Pinpoint the cell where the given text exists, returning its [x, y] midpoint coordinate. 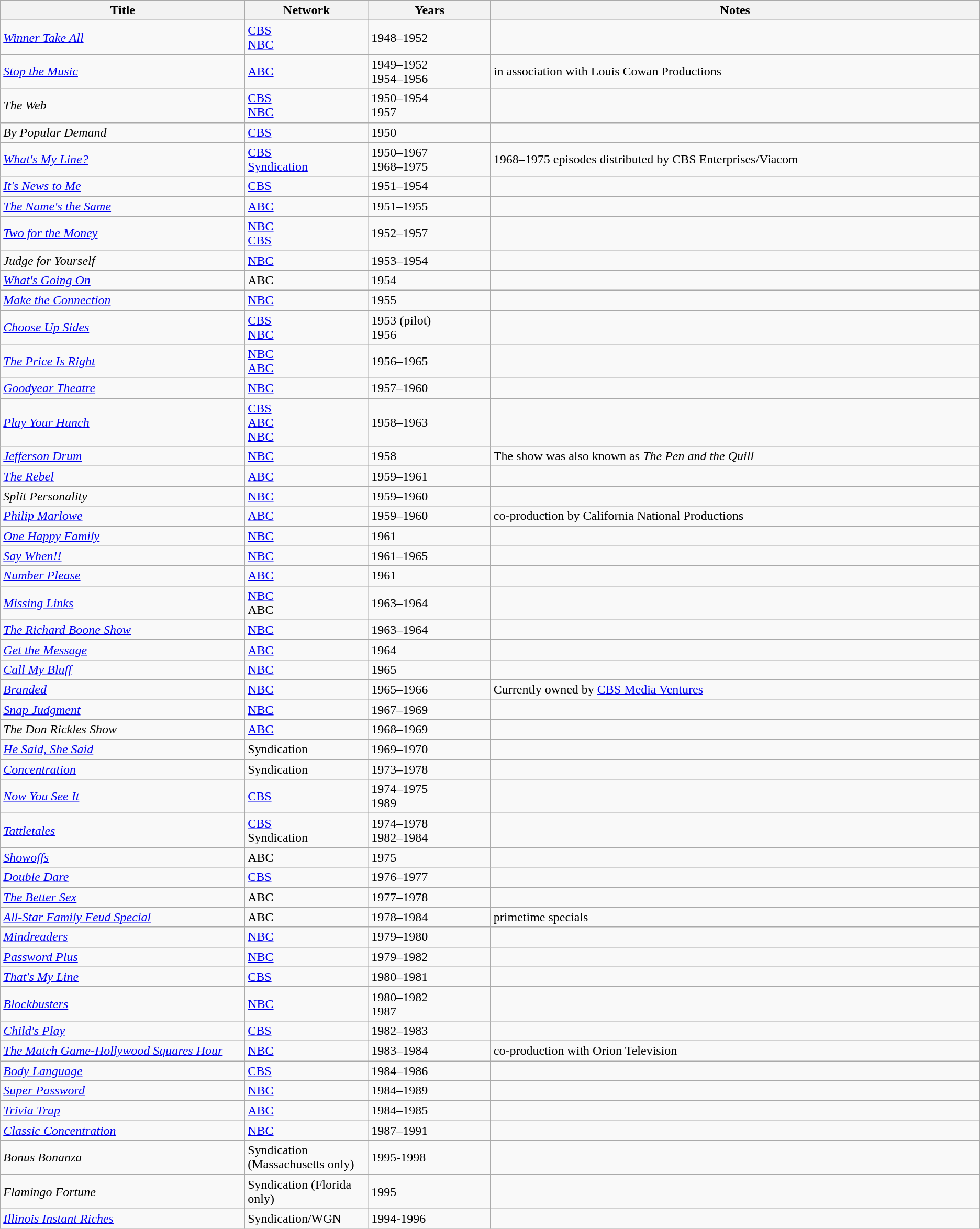
Judge for Yourself [122, 260]
1979–1982 [429, 957]
Number Please [122, 576]
Title [122, 10]
Missing Links [122, 603]
1959–1961 [429, 476]
1950–19541957 [429, 106]
1984–1985 [429, 1111]
Showoffs [122, 857]
1980–1981 [429, 977]
It's News to Me [122, 186]
Philip Marlowe [122, 516]
Syndication/WGN [307, 1219]
1995-1998 [429, 1158]
All-Star Family Feud Special [122, 917]
1994-1996 [429, 1219]
Mindreaders [122, 937]
Tattletales [122, 830]
Syndication (Massachusetts only) [307, 1158]
co-production by California National Productions [735, 516]
Choose Up Sides [122, 327]
Password Plus [122, 957]
1965 [429, 669]
1982–1983 [429, 1031]
Trivia Trap [122, 1111]
Notes [735, 10]
1949–19521954–1956 [429, 71]
What's Going On [122, 280]
1964 [429, 650]
1968–1975 episodes distributed by CBS Enterprises/Viacom [735, 159]
1973–1978 [429, 769]
Stop the Music [122, 71]
Body Language [122, 1070]
1956–1965 [429, 361]
1957–1960 [429, 388]
1952–1957 [429, 233]
Two for the Money [122, 233]
1950–19671968–1975 [429, 159]
1979–1980 [429, 937]
The Price Is Right [122, 361]
1984–1986 [429, 1070]
1955 [429, 300]
Concentration [122, 769]
The Better Sex [122, 897]
Winner Take All [122, 38]
1951–1955 [429, 206]
Syndication (Florida only) [307, 1191]
The Match Game-Hollywood Squares Hour [122, 1051]
Branded [122, 689]
1969–1970 [429, 750]
Make the Connection [122, 300]
1958 [429, 456]
1974–19781982–1984 [429, 830]
co-production with Orion Television [735, 1051]
The Richard Boone Show [122, 630]
1967–1969 [429, 709]
Currently owned by CBS Media Ventures [735, 689]
Now You See It [122, 797]
1953 (pilot)1956 [429, 327]
1965–1966 [429, 689]
The Name's the Same [122, 206]
Snap Judgment [122, 709]
The Rebel [122, 476]
By Popular Demand [122, 132]
1984–1989 [429, 1091]
Goodyear Theatre [122, 388]
Split Personality [122, 496]
1948–1952 [429, 38]
1995 [429, 1191]
The Web [122, 106]
1954 [429, 280]
1951–1954 [429, 186]
CBSABCNBC [307, 422]
Jefferson Drum [122, 456]
Play Your Hunch [122, 422]
Double Dare [122, 877]
1977–1978 [429, 897]
1974–19751989 [429, 797]
That's My Line [122, 977]
1987–1991 [429, 1131]
in association with Louis Cowan Productions [735, 71]
1968–1969 [429, 730]
1953–1954 [429, 260]
1958–1963 [429, 422]
Get the Message [122, 650]
1976–1977 [429, 877]
One Happy Family [122, 536]
1980–19821987 [429, 1004]
Bonus Bonanza [122, 1158]
Flamingo Fortune [122, 1191]
Illinois Instant Riches [122, 1219]
NBCCBS [307, 233]
Super Password [122, 1091]
Years [429, 10]
He Said, She Said [122, 750]
Network [307, 10]
1978–1984 [429, 917]
Child's Play [122, 1031]
1950 [429, 132]
Classic Concentration [122, 1131]
1961–1965 [429, 556]
1975 [429, 857]
1983–1984 [429, 1051]
Call My Bluff [122, 669]
The Don Rickles Show [122, 730]
The show was also known as The Pen and the Quill [735, 456]
Blockbusters [122, 1004]
Say When!! [122, 556]
What's My Line? [122, 159]
primetime specials [735, 917]
